Return the (X, Y) coordinate for the center point of the cell that contains the specified text.  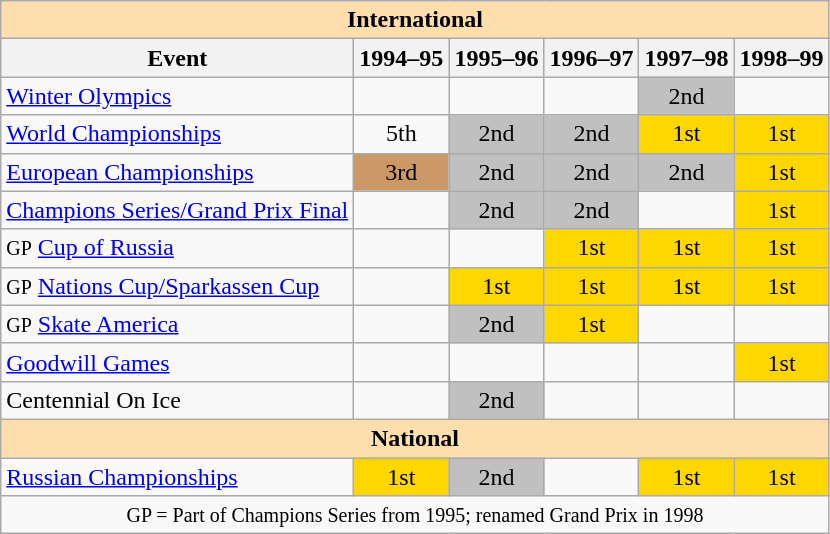
International (415, 20)
World Championships (178, 134)
5th (402, 134)
Champions Series/Grand Prix Final (178, 210)
GP Cup of Russia (178, 248)
3rd (402, 172)
European Championships (178, 172)
1994–95 (402, 58)
GP = Part of Champions Series from 1995; renamed Grand Prix in 1998 (415, 515)
Event (178, 58)
GP Skate America (178, 324)
National (415, 438)
1997–98 (686, 58)
1998–99 (782, 58)
Russian Championships (178, 477)
Centennial On Ice (178, 400)
1995–96 (496, 58)
Winter Olympics (178, 96)
1996–97 (592, 58)
Goodwill Games (178, 362)
GP Nations Cup/Sparkassen Cup (178, 286)
